From the cell containing the given text, extract its center point as [x, y] coordinate. 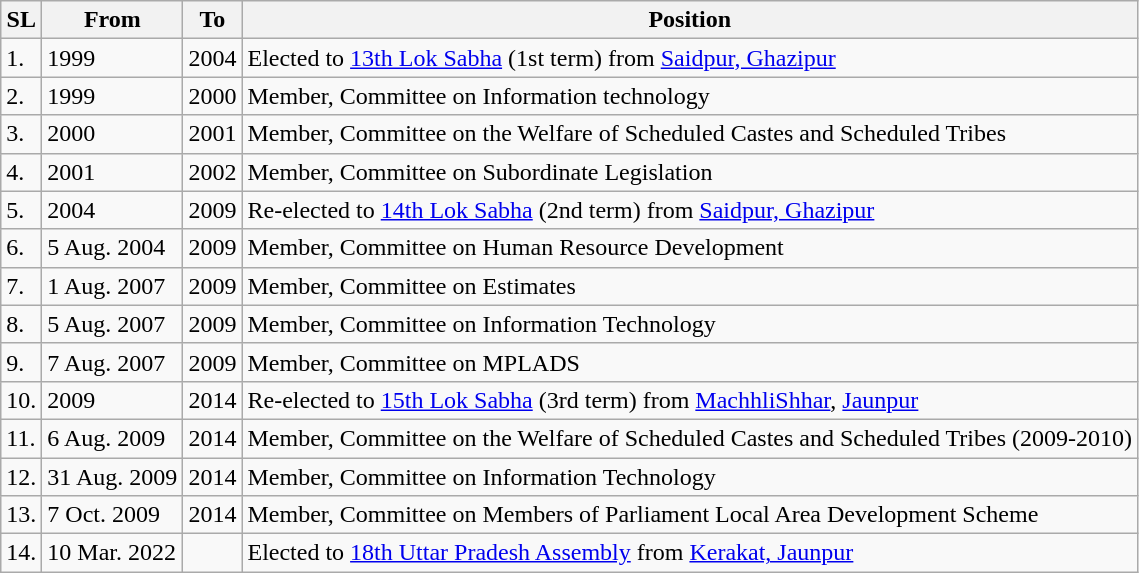
5. [22, 210]
Elected to 13th Lok Sabha (1st term) from Saidpur, Ghazipur [690, 58]
6. [22, 248]
8. [22, 324]
Re-elected to 15th Lok Sabha (3rd term) from MachhliShhar, Jaunpur [690, 400]
7 Oct. 2009 [112, 515]
Position [690, 20]
14. [22, 553]
Elected to 18th Uttar Pradesh Assembly from Kerakat, Jaunpur [690, 553]
3. [22, 134]
1. [22, 58]
2002 [212, 172]
5 Aug. 2007 [112, 324]
7 Aug. 2007 [112, 362]
6 Aug. 2009 [112, 438]
10. [22, 400]
Member, Committee on Estimates [690, 286]
Member, Committee on the Welfare of Scheduled Castes and Scheduled Tribes (2009-2010) [690, 438]
Member, Committee on Information technology [690, 96]
10 Mar. 2022 [112, 553]
2. [22, 96]
1 Aug. 2007 [112, 286]
From [112, 20]
7. [22, 286]
Member, Committee on Human Resource Development [690, 248]
Re-elected to 14th Lok Sabha (2nd term) from Saidpur, Ghazipur [690, 210]
13. [22, 515]
To [212, 20]
11. [22, 438]
12. [22, 477]
Member, Committee on Subordinate Legislation [690, 172]
4. [22, 172]
31 Aug. 2009 [112, 477]
SL [22, 20]
Member, Committee on Members of Parliament Local Area Development Scheme [690, 515]
9. [22, 362]
5 Aug. 2004 [112, 248]
Member, Committee on MPLADS [690, 362]
Member, Committee on the Welfare of Scheduled Castes and Scheduled Tribes [690, 134]
